Determine the (X, Y) coordinate at the center of the cell enclosing the given text.  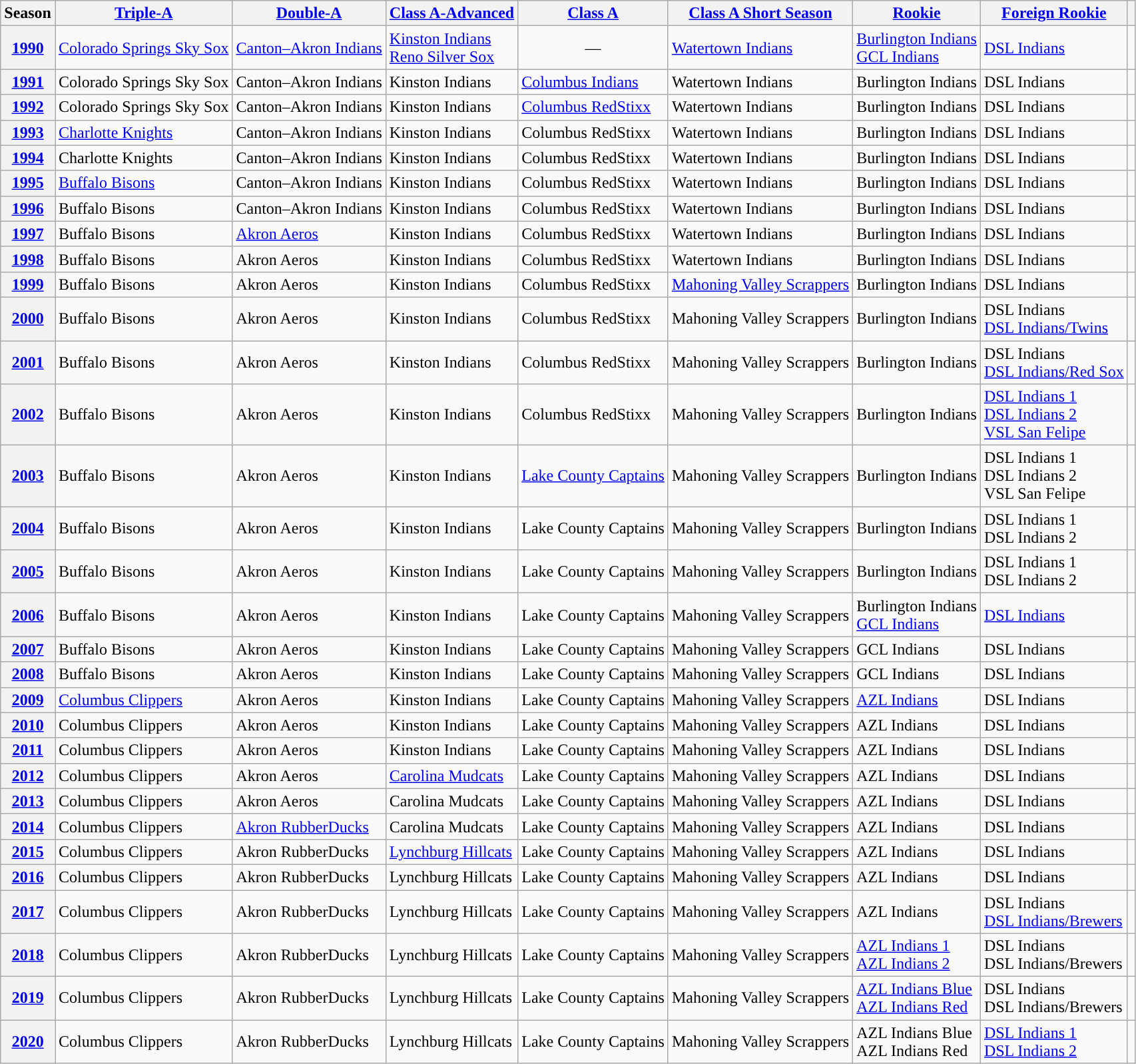
1996 (28, 208)
2014 (28, 826)
1991 (28, 82)
2013 (28, 801)
2008 (28, 674)
1995 (28, 183)
Foreign Rookie (1053, 13)
1999 (28, 284)
2009 (28, 700)
2020 (28, 1041)
1994 (28, 158)
2019 (28, 999)
2006 (28, 615)
2017 (28, 911)
DSL IndiansDSL Indians/Twins (1053, 318)
Double-A (309, 13)
1992 (28, 107)
2007 (28, 649)
1990 (28, 48)
2011 (28, 750)
2016 (28, 877)
2015 (28, 852)
Triple-A (143, 13)
— (593, 48)
Season (28, 13)
2003 (28, 476)
DSL IndiansDSL Indians/Red Sox (1053, 362)
2018 (28, 955)
Class A Short Season (760, 13)
AZL Indians 1AZL Indians 2 (917, 955)
1997 (28, 234)
Class A (593, 13)
1993 (28, 133)
Columbus Indians (593, 82)
2010 (28, 725)
Kinston IndiansReno Silver Sox (451, 48)
2002 (28, 415)
2005 (28, 571)
2012 (28, 776)
1998 (28, 259)
2004 (28, 529)
2000 (28, 318)
Rookie (917, 13)
2001 (28, 362)
Class A-Advanced (451, 13)
